Determine the (x, y) coordinate at the center of the cell enclosing the given text.  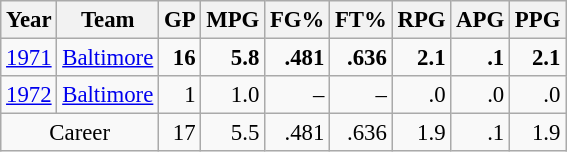
APG (480, 20)
5.5 (233, 133)
1 (180, 95)
MPG (233, 20)
17 (180, 133)
5.8 (233, 58)
Career (80, 133)
Year (29, 20)
GP (180, 20)
RPG (422, 20)
PPG (538, 20)
FT% (362, 20)
1972 (29, 95)
16 (180, 58)
1971 (29, 58)
Team (108, 20)
FG% (298, 20)
1.0 (233, 95)
